Find where the given text appears and provide that cell's center as [x, y] coordinate. 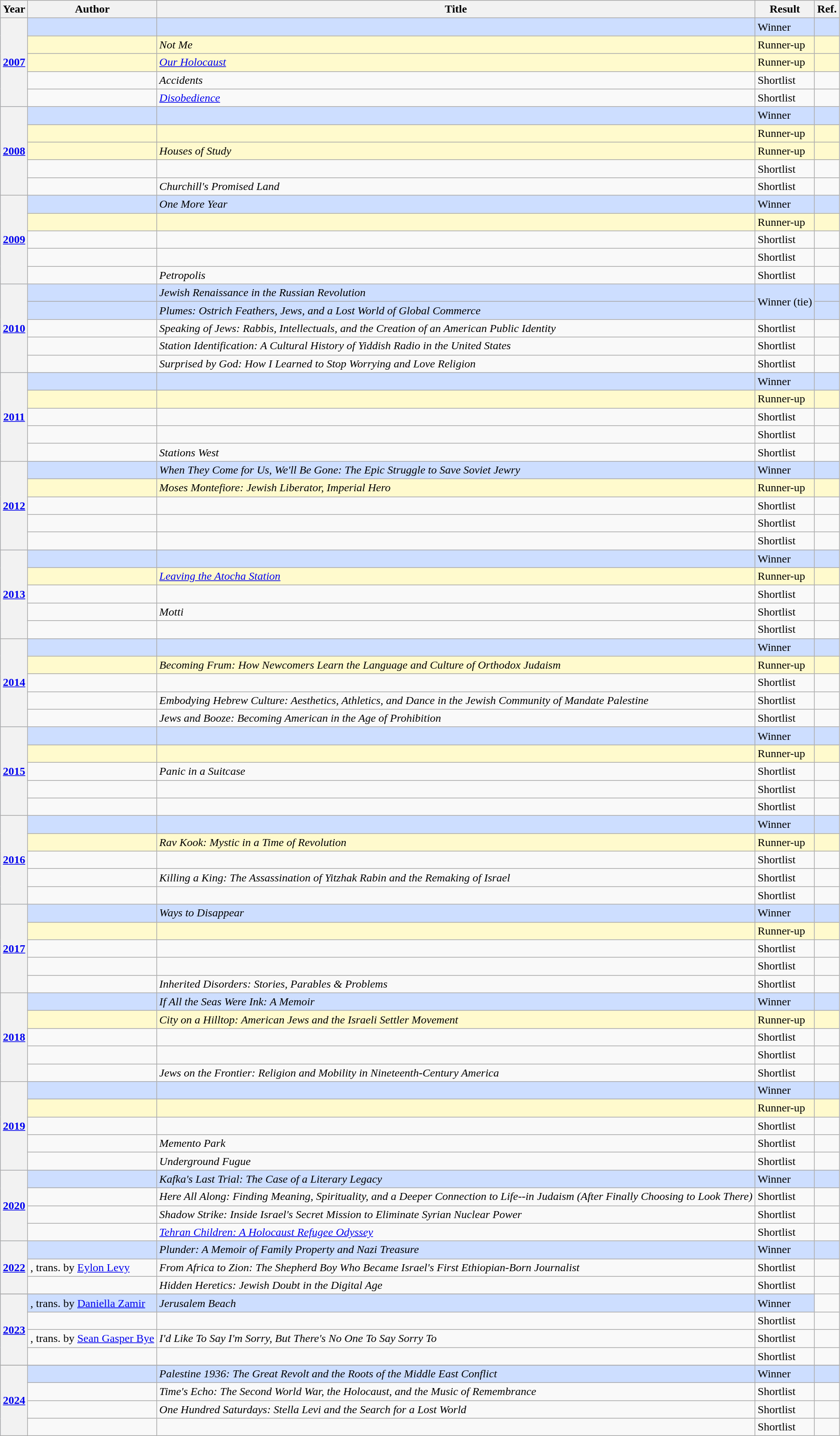
Author [92, 9]
From Africa to Zion: The Shepherd Boy Who Became Israel's First Ethiopian-Born Journalist [456, 1267]
2011 [14, 417]
2019 [14, 1126]
Becoming Frum: How Newcomers Learn the Language and Culture of Orthodox Judaism [456, 665]
Jews on the Frontier: Religion and Mobility in Nineteenth-Century America [456, 1072]
2023 [14, 1329]
Not Me [456, 45]
2009 [14, 239]
Accidents [456, 80]
Station Identification: A Cultural History of Yiddish Radio in the United States [456, 346]
If All the Seas Were Ink: A Memoir [456, 1002]
Speaking of Jews: Rabbis, Intellectuals, and the Creation of an American Public Identity [456, 328]
Motti [456, 612]
Shadow Strike: Inside Israel's Secret Mission to Eliminate Syrian Nuclear Power [456, 1214]
Underground Fugue [456, 1161]
2016 [14, 860]
I'd Like To Say I'm Sorry, But There's No One To Say Sorry To [456, 1338]
Palestine 1936: The Great Revolt and the Roots of the Middle East Conflict [456, 1374]
2024 [14, 1401]
Inherited Disorders: Stories, Parables & Problems [456, 984]
Plumes: Ostrich Feathers, Jews, and a Lost World of Global Commerce [456, 311]
Jewish Renaissance in the Russian Revolution [456, 293]
, trans. by Sean Gasper Bye [92, 1338]
2014 [14, 683]
2015 [14, 771]
Petropolis [456, 275]
Killing a King: The Assassination of Yitzhak Rabin and the Remaking of Israel [456, 878]
Winner (tie) [785, 302]
Our Holocaust [456, 62]
Churchill's Promised Land [456, 186]
Surprised by God: How I Learned to Stop Worrying and Love Religion [456, 364]
2022 [14, 1267]
2010 [14, 328]
2012 [14, 505]
Moses Montefiore: Jewish Liberator, Imperial Hero [456, 488]
Tehran Children: A Holocaust Refugee Odyssey [456, 1232]
Stations West [456, 452]
Here All Along: Finding Meaning, Spirituality, and a Deeper Connection to Life--in Judaism (After Finally Choosing to Look There) [456, 1197]
2018 [14, 1037]
Jerusalem Beach [456, 1303]
City on a Hilltop: American Jews and the Israeli Settler Movement [456, 1019]
Hidden Heretics: Jewish Doubt in the Digital Age [456, 1285]
Disobedience [456, 98]
Ref. [827, 9]
Time's Echo: The Second World War, the Holocaust, and the Music of Remembrance [456, 1392]
Title [456, 9]
, trans. by Daniella Zamir [92, 1303]
, trans. by Eylon Levy [92, 1267]
When They Come for Us, We'll Be Gone: The Epic Struggle to Save Soviet Jewry [456, 470]
2007 [14, 62]
2020 [14, 1206]
Embodying Hebrew Culture: Aesthetics, Athletics, and Dance in the Jewish Community of Mandate Palestine [456, 700]
Leaving the Atocha Station [456, 576]
2008 [14, 151]
2017 [14, 948]
Jews and Booze: Becoming American in the Age of Prohibition [456, 718]
Kafka's Last Trial: The Case of a Literary Legacy [456, 1179]
Panic in a Suitcase [456, 771]
Ways to Disappear [456, 913]
2013 [14, 594]
Houses of Study [456, 151]
One More Year [456, 204]
One Hundred Saturdays: Stella Levi and the Search for a Lost World [456, 1409]
Plunder: A Memoir of Family Property and Nazi Treasure [456, 1250]
Result [785, 9]
Year [14, 9]
Rav Kook: Mystic in a Time of Revolution [456, 842]
Memento Park [456, 1144]
